Detect which cell encompasses the target text, then output its (X, Y) center coordinate. 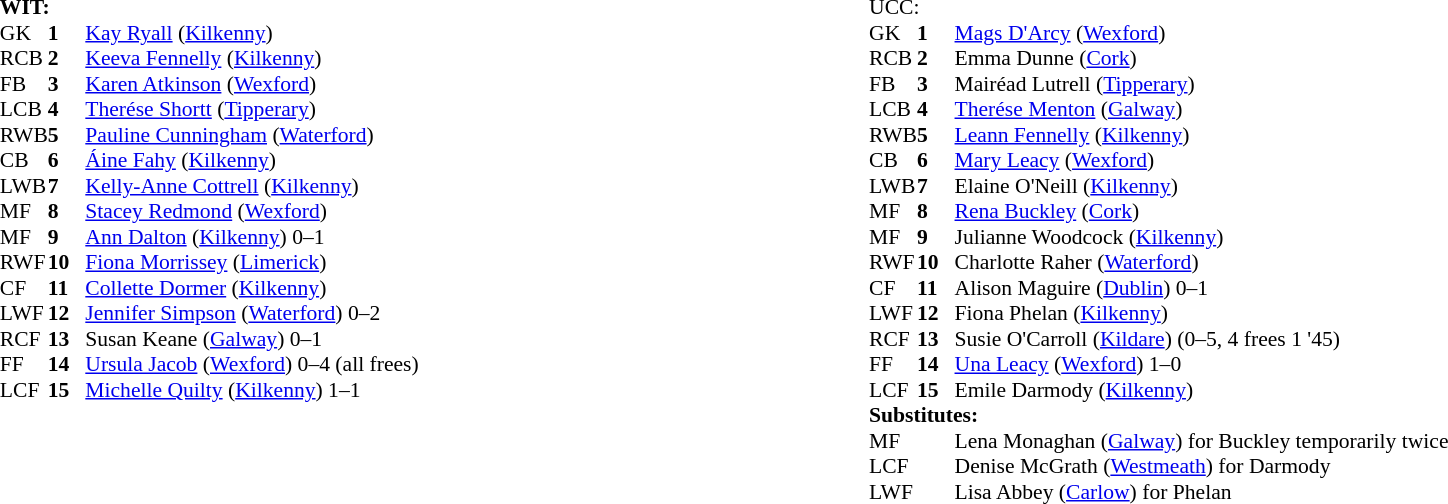
Therése Shortt (Tipperary) (252, 109)
Fiona Morrissey (Limerick) (252, 263)
Kelly-Anne Cottrell (Kilkenny) (252, 186)
Áine Fahy (Kilkenny) (252, 161)
Keeva Fennelly (Kilkenny) (252, 59)
Ursula Jacob (Wexford) 0–4 (all frees) (252, 365)
Susan Keane (Galway) 0–1 (252, 339)
Collette Dormer (Kilkenny) (252, 288)
Michelle Quilty (Kilkenny) 1–1 (252, 390)
Pauline Cunningham (Waterford) (252, 135)
Ann Dalton (Kilkenny) 0–1 (252, 237)
Karen Atkinson (Wexford) (252, 84)
Kay Ryall (Kilkenny) (252, 33)
Stacey Redmond (Wexford) (252, 211)
Substitutes: (1158, 415)
Jennifer Simpson (Waterford) 0–2 (252, 313)
